Locate the cell with the specified text and output its [X, Y] center coordinate. 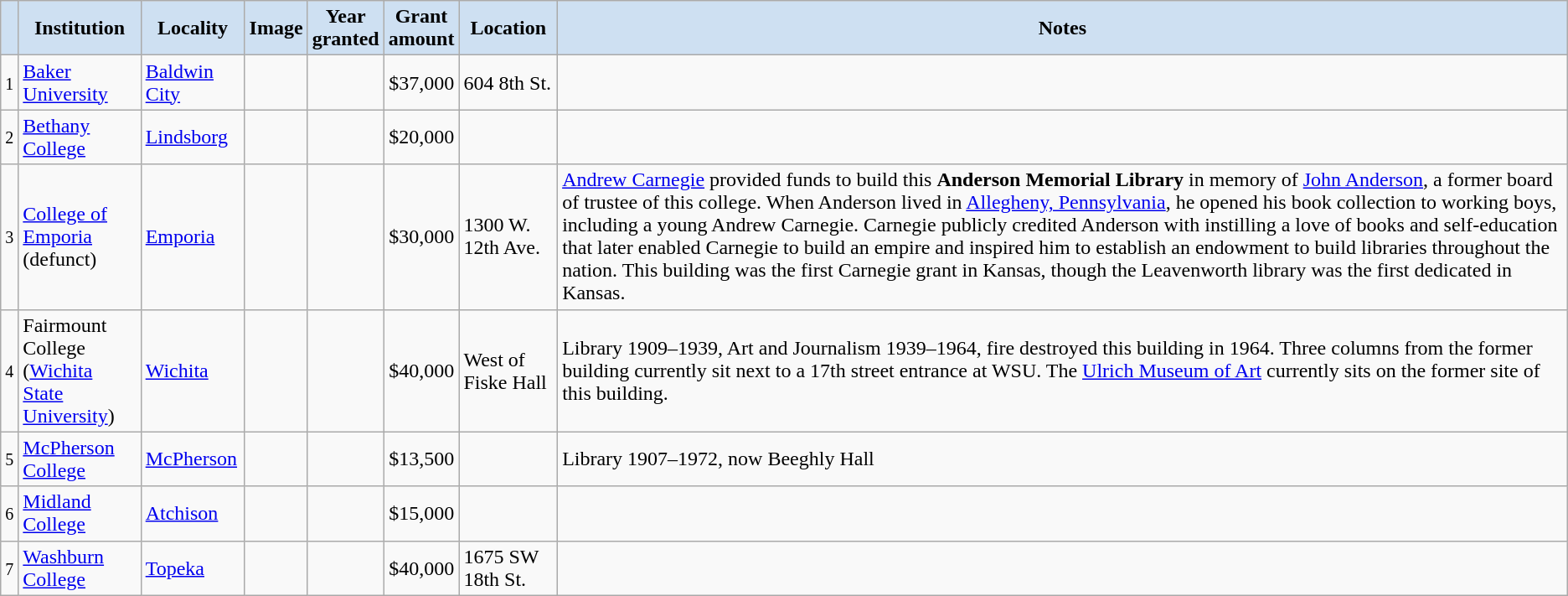
Grantamount [421, 29]
4 [10, 371]
Emporia [193, 236]
3 [10, 236]
1300 W. 12th Ave. [508, 236]
$13,500 [421, 459]
McPherson College [80, 459]
2 [10, 137]
Yeargranted [345, 29]
5 [10, 459]
College of Emporia(defunct) [80, 236]
Image [276, 29]
Atchison [193, 513]
Locality [193, 29]
Library 1907–1972, now Beeghly Hall [1063, 459]
Baker University [80, 82]
Wichita [193, 371]
$37,000 [421, 82]
1 [10, 82]
Topeka [193, 568]
7 [10, 568]
Midland College [80, 513]
Fairmount College(Wichita State University) [80, 371]
McPherson [193, 459]
Lindsborg [193, 137]
1675 SW 18th St. [508, 568]
$20,000 [421, 137]
West of Fiske Hall [508, 371]
6 [10, 513]
Notes [1063, 29]
Washburn College [80, 568]
604 8th St. [508, 82]
Location [508, 29]
$30,000 [421, 236]
Baldwin City [193, 82]
$15,000 [421, 513]
Institution [80, 29]
Bethany College [80, 137]
